Pinpoint the cell where the given text exists, returning its [X, Y] midpoint coordinate. 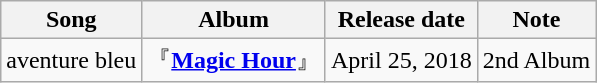
2nd Album [536, 60]
Note [536, 20]
『Magic Hour』 [234, 60]
April 25, 2018 [401, 60]
Album [234, 20]
Release date [401, 20]
Song [72, 20]
aventure bleu [72, 60]
